Provide the [X, Y] coordinate of the cell's center where the given text is located.  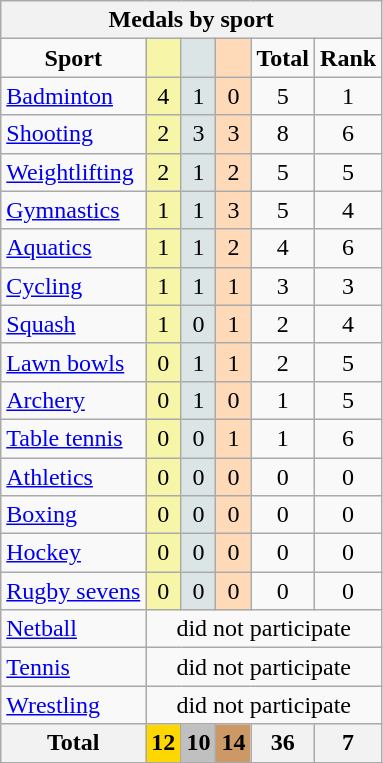
Squash [74, 324]
Badminton [74, 96]
Lawn bowls [74, 362]
Rank [348, 58]
Netball [74, 629]
Weightlifting [74, 172]
Archery [74, 400]
Medals by sport [192, 20]
Wrestling [74, 705]
Shooting [74, 134]
8 [283, 134]
Sport [74, 58]
Table tennis [74, 438]
Athletics [74, 477]
Rugby sevens [74, 591]
Hockey [74, 553]
Boxing [74, 515]
12 [164, 743]
Cycling [74, 286]
36 [283, 743]
Gymnastics [74, 210]
Aquatics [74, 248]
7 [348, 743]
10 [198, 743]
Tennis [74, 667]
14 [234, 743]
